Return the (X, Y) coordinate for the center point of the cell that contains the specified text.  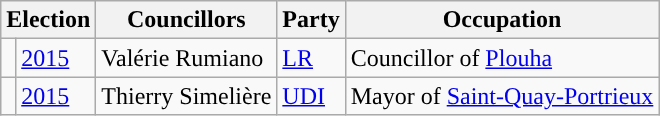
Councillors (186, 20)
Valérie Rumiano (186, 58)
Thierry Simelière (186, 96)
Election (48, 20)
Councillor of Plouha (502, 58)
Mayor of Saint-Quay-Portrieux (502, 96)
UDI (311, 96)
LR (311, 58)
Occupation (502, 20)
Party (311, 20)
